Output the (x, y) coordinate of the center of the cell containing the given text.  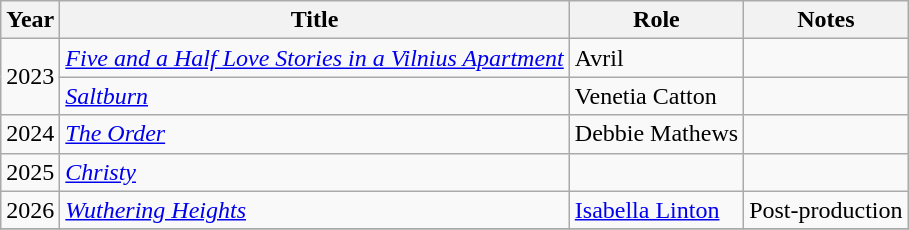
Venetia Catton (656, 96)
2025 (30, 172)
Isabella Linton (656, 210)
Saltburn (314, 96)
Avril (656, 58)
Year (30, 20)
2023 (30, 77)
Five and a Half Love Stories in a Vilnius Apartment (314, 58)
Title (314, 20)
Role (656, 20)
Christy (314, 172)
Wuthering Heights (314, 210)
Debbie Mathews (656, 134)
Post-production (826, 210)
2026 (30, 210)
Notes (826, 20)
2024 (30, 134)
The Order (314, 134)
